Find where the given text appears and provide that cell's center as (X, Y) coordinate. 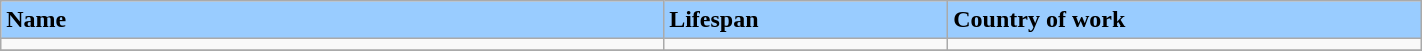
Name (332, 20)
Country of work (1185, 20)
Lifespan (806, 20)
